For the text-containing cell, return its midpoint in [X, Y] coordinate format. 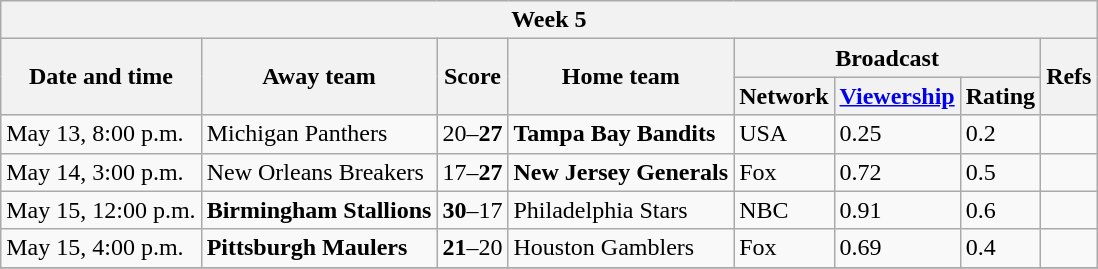
Home team [621, 77]
Away team [319, 77]
Viewership [897, 96]
USA [784, 134]
May 13, 8:00 p.m. [101, 134]
0.2 [1000, 134]
Week 5 [549, 20]
New Orleans Breakers [319, 172]
New Jersey Generals [621, 172]
Michigan Panthers [319, 134]
Score [472, 77]
0.91 [897, 210]
Houston Gamblers [621, 248]
0.72 [897, 172]
17–27 [472, 172]
May 14, 3:00 p.m. [101, 172]
May 15, 4:00 p.m. [101, 248]
Tampa Bay Bandits [621, 134]
Refs [1069, 77]
May 15, 12:00 p.m. [101, 210]
30–17 [472, 210]
21–20 [472, 248]
0.4 [1000, 248]
Broadcast [888, 58]
0.25 [897, 134]
0.69 [897, 248]
NBC [784, 210]
Pittsburgh Maulers [319, 248]
Network [784, 96]
Date and time [101, 77]
Philadelphia Stars [621, 210]
0.5 [1000, 172]
20–27 [472, 134]
0.6 [1000, 210]
Birmingham Stallions [319, 210]
Rating [1000, 96]
